Scan for the cell matching the given text and deliver its [x, y] coordinate at center. 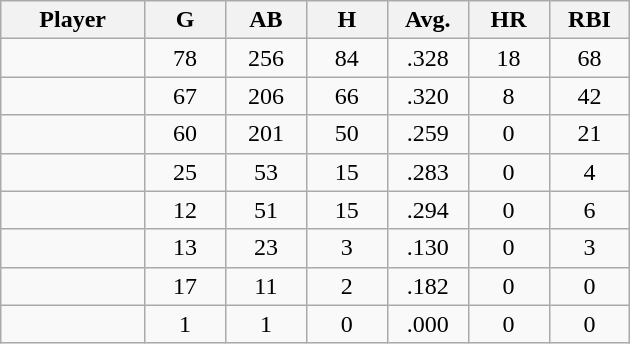
.294 [428, 210]
256 [266, 58]
68 [590, 58]
50 [346, 134]
25 [186, 172]
2 [346, 286]
HR [508, 20]
12 [186, 210]
Player [73, 20]
21 [590, 134]
66 [346, 96]
.130 [428, 248]
H [346, 20]
11 [266, 286]
4 [590, 172]
13 [186, 248]
206 [266, 96]
84 [346, 58]
AB [266, 20]
8 [508, 96]
.000 [428, 324]
RBI [590, 20]
51 [266, 210]
6 [590, 210]
Avg. [428, 20]
G [186, 20]
.283 [428, 172]
78 [186, 58]
18 [508, 58]
67 [186, 96]
.320 [428, 96]
23 [266, 248]
53 [266, 172]
.182 [428, 286]
42 [590, 96]
.259 [428, 134]
.328 [428, 58]
201 [266, 134]
60 [186, 134]
17 [186, 286]
